For the text-containing cell, return its midpoint in (X, Y) coordinate format. 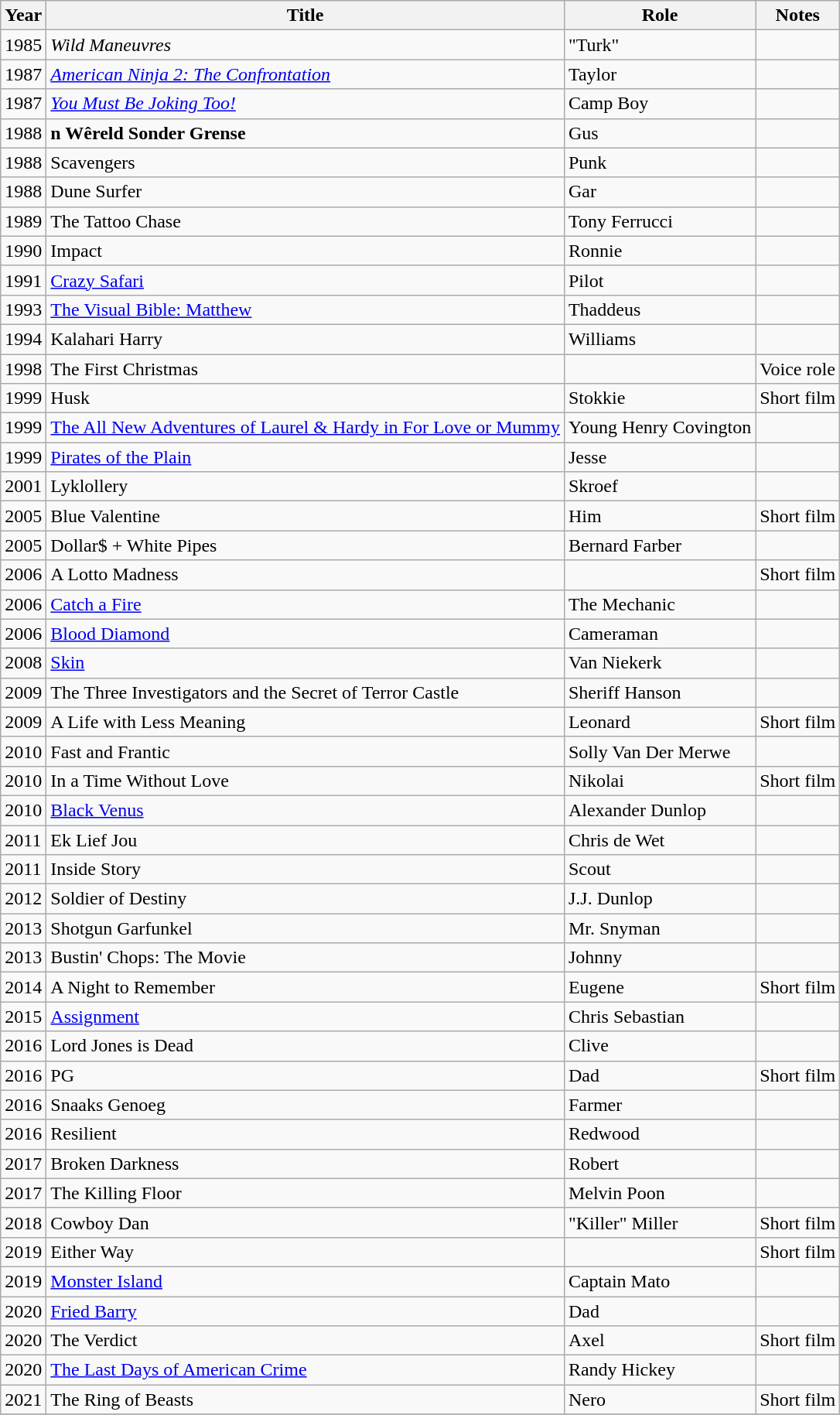
Title (306, 15)
Crazy Safari (306, 280)
The Verdict (306, 1341)
Fast and Frantic (306, 751)
Husk (306, 398)
Impact (306, 251)
Cameraman (659, 634)
Chris de Wet (659, 839)
Williams (659, 339)
1990 (23, 251)
Monster Island (306, 1281)
Bustin' Chops: The Movie (306, 958)
2001 (23, 487)
Blood Diamond (306, 634)
Eugene (659, 987)
1985 (23, 45)
Nikolai (659, 781)
The Ring of Beasts (306, 1400)
Dune Surfer (306, 192)
Notes (798, 15)
"Turk" (659, 45)
Chris Sebastian (659, 1017)
Randy Hickey (659, 1370)
Redwood (659, 1134)
2015 (23, 1017)
Taylor (659, 74)
n Wêreld Sonder Grense (306, 133)
Blue Valentine (306, 516)
A Life with Less Meaning (306, 722)
Catch a Fire (306, 604)
2008 (23, 663)
Axel (659, 1341)
Him (659, 516)
Either Way (306, 1252)
Lord Jones is Dead (306, 1046)
Year (23, 15)
2014 (23, 987)
In a Time Without Love (306, 781)
Stokkie (659, 398)
Black Venus (306, 810)
Skroef (659, 487)
Wild Maneuvres (306, 45)
Shotgun Garfunkel (306, 928)
Gus (659, 133)
PG (306, 1075)
Melvin Poon (659, 1193)
Fried Barry (306, 1311)
Broken Darkness (306, 1164)
1994 (23, 339)
Leonard (659, 722)
2012 (23, 899)
Tony Ferrucci (659, 221)
Inside Story (306, 870)
Skin (306, 663)
Young Henry Covington (659, 428)
Alexander Dunlop (659, 810)
Snaaks Genoeg (306, 1105)
Nero (659, 1400)
You Must Be Joking Too! (306, 104)
Scavengers (306, 162)
"Killer" Miller (659, 1222)
Captain Mato (659, 1281)
Scout (659, 870)
2018 (23, 1222)
J.J. Dunlop (659, 899)
A Lotto Madness (306, 575)
Robert (659, 1164)
A Night to Remember (306, 987)
The Killing Floor (306, 1193)
The Visual Bible: Matthew (306, 309)
Clive (659, 1046)
Assignment (306, 1017)
1991 (23, 280)
Dollar$ + White Pipes (306, 545)
Thaddeus (659, 309)
The Last Days of American Crime (306, 1370)
Voice role (798, 369)
Sheriff Hanson (659, 692)
2021 (23, 1400)
Mr. Snyman (659, 928)
Gar (659, 192)
Cowboy Dan (306, 1222)
Ronnie (659, 251)
The Three Investigators and the Secret of Terror Castle (306, 692)
Role (659, 15)
Jesse (659, 457)
The First Christmas (306, 369)
1989 (23, 221)
Camp Boy (659, 104)
The Mechanic (659, 604)
Van Niekerk (659, 663)
The All New Adventures of Laurel & Hardy in For Love or Mummy (306, 428)
1993 (23, 309)
Bernard Farber (659, 545)
Farmer (659, 1105)
Soldier of Destiny (306, 899)
Pirates of the Plain (306, 457)
Johnny (659, 958)
Solly Van Der Merwe (659, 751)
The Tattoo Chase (306, 221)
Pilot (659, 280)
Lyklollery (306, 487)
Resilient (306, 1134)
Ek Lief Jou (306, 839)
Punk (659, 162)
Kalahari Harry (306, 339)
American Ninja 2: The Confrontation (306, 74)
1998 (23, 369)
